Locate the cell with the specified text and output its [x, y] center coordinate. 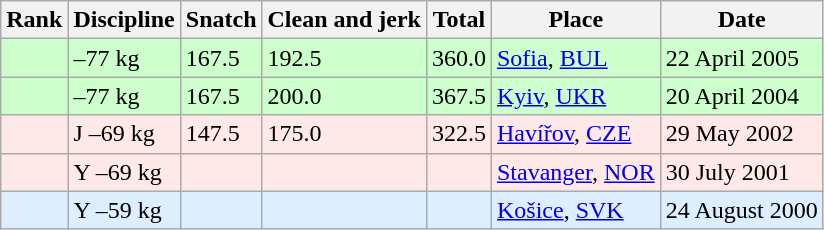
Total [458, 20]
29 May 2002 [742, 134]
J –69 kg [124, 134]
Kyiv, UKR [576, 96]
Discipline [124, 20]
360.0 [458, 58]
Snatch [221, 20]
322.5 [458, 134]
147.5 [221, 134]
Date [742, 20]
22 April 2005 [742, 58]
175.0 [344, 134]
30 July 2001 [742, 172]
Košice, SVK [576, 210]
Clean and jerk [344, 20]
Y –59 kg [124, 210]
Sofia, BUL [576, 58]
192.5 [344, 58]
20 April 2004 [742, 96]
Havířov, CZE [576, 134]
Rank [34, 20]
Place [576, 20]
Y –69 kg [124, 172]
200.0 [344, 96]
367.5 [458, 96]
Stavanger, NOR [576, 172]
24 August 2000 [742, 210]
